Provide the [x, y] coordinate of the cell's center where the given text is located.  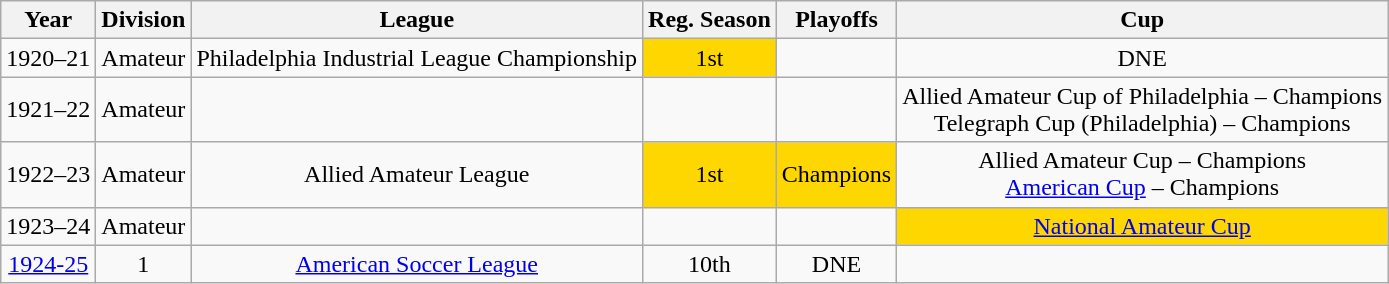
Cup [1142, 20]
1920–21 [48, 58]
Division [144, 20]
1924-25 [48, 264]
Reg. Season [710, 20]
National Amateur Cup [1142, 226]
League [417, 20]
Allied Amateur League [417, 174]
Philadelphia Industrial League Championship [417, 58]
10th [710, 264]
Allied Amateur Cup – ChampionsAmerican Cup – Champions [1142, 174]
1921–22 [48, 110]
1 [144, 264]
Champions [836, 174]
Playoffs [836, 20]
American Soccer League [417, 264]
Year [48, 20]
1922–23 [48, 174]
1923–24 [48, 226]
Allied Amateur Cup of Philadelphia – ChampionsTelegraph Cup (Philadelphia) – Champions [1142, 110]
